Pinpoint the cell where the given text exists, returning its (X, Y) midpoint coordinate. 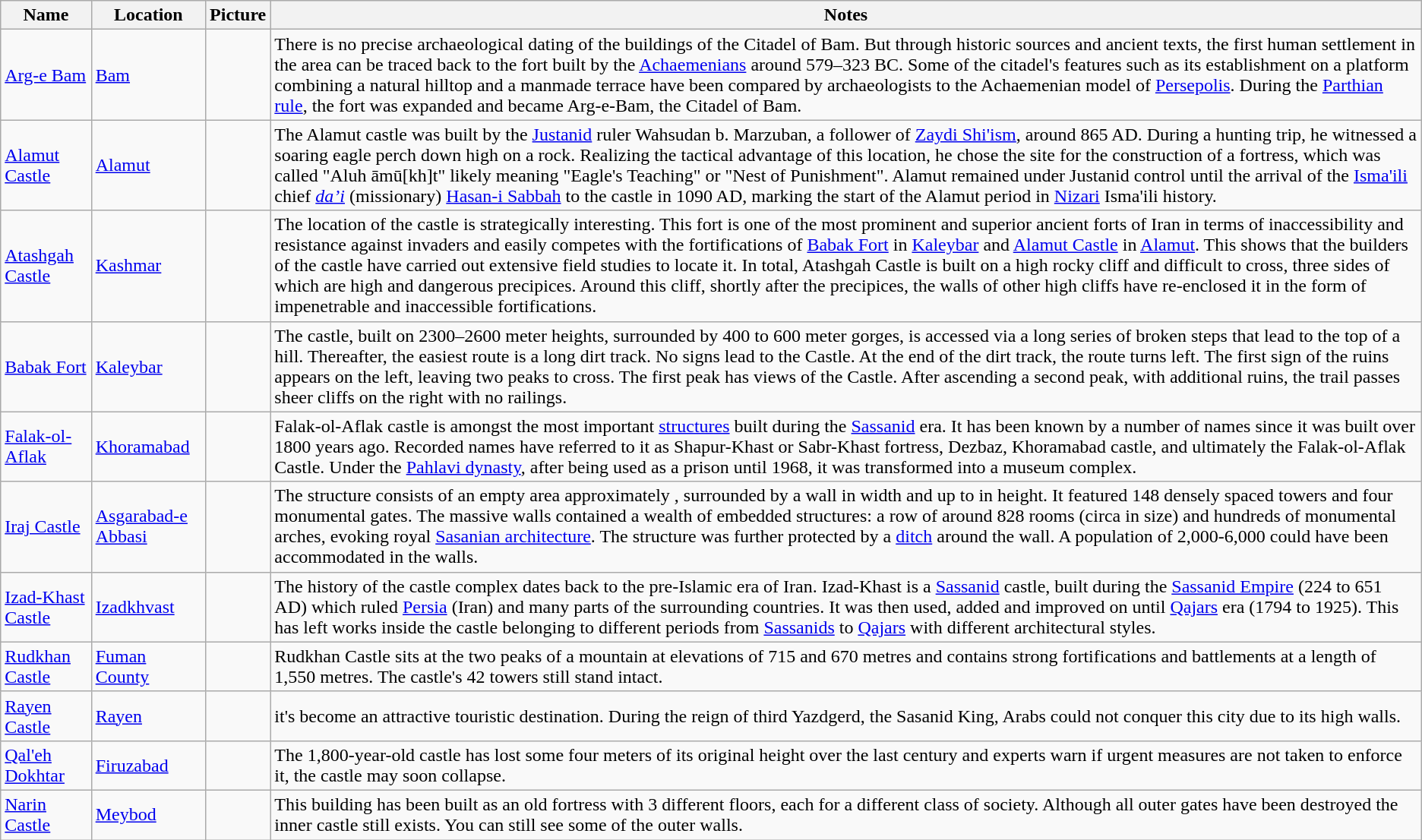
Rayen (148, 715)
Alamut (148, 166)
Picture (239, 15)
Fuman County (148, 667)
Babak Fort (46, 366)
Rayen Castle (46, 715)
Rudkhan Castle (46, 667)
Narin Castle (46, 814)
Name (46, 15)
Arg-e Bam (46, 74)
Qal'eh Dokhtar (46, 766)
Izadkhvast (148, 607)
Location (148, 15)
Asgarabad-e Abbasi (148, 527)
Notes (846, 15)
Meybod (148, 814)
Kaleybar (148, 366)
Alamut Castle (46, 166)
Bam (148, 74)
Firuzabad (148, 766)
Falak-ol-Aflak (46, 447)
Kashmar (148, 266)
Khoramabad (148, 447)
Iraj Castle (46, 527)
Izad-Khast Castle (46, 607)
Atashgah Castle (46, 266)
